Search for the cell housing the specified text and yield its [x, y] center coordinate. 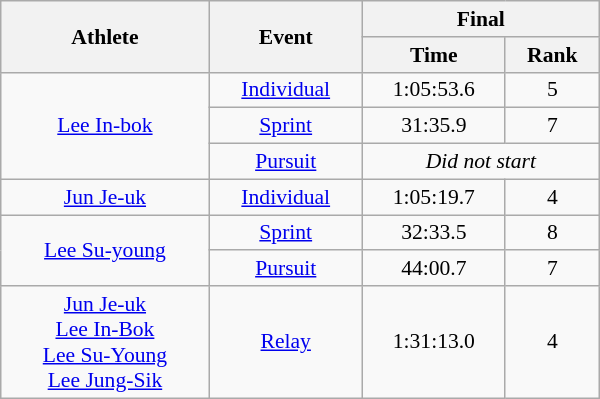
Relay [286, 342]
Lee Su-young [105, 250]
32:33.5 [434, 233]
Did not start [480, 162]
Lee In-bok [105, 126]
1:31:13.0 [434, 342]
1:05:53.6 [434, 90]
Rank [552, 55]
44:00.7 [434, 269]
1:05:19.7 [434, 197]
Final [480, 19]
8 [552, 233]
Jun Je-uk Lee In-Bok Lee Su-Young Lee Jung-Sik [105, 342]
5 [552, 90]
Time [434, 55]
Event [286, 36]
Jun Je-uk [105, 197]
Athlete [105, 36]
31:35.9 [434, 126]
